From the cell containing the given text, extract its center point as (X, Y) coordinate. 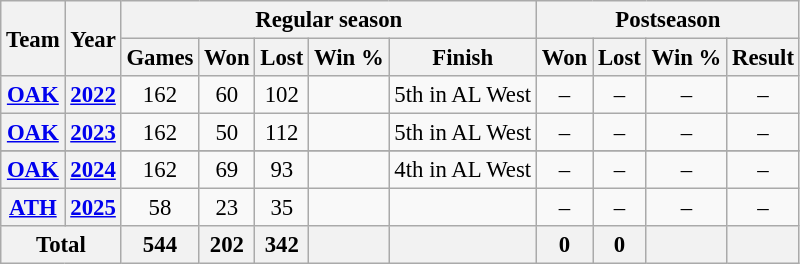
23 (227, 208)
544 (160, 245)
2024 (93, 170)
Finish (462, 58)
Games (160, 58)
58 (160, 208)
4th in AL West (462, 170)
342 (282, 245)
93 (282, 170)
60 (227, 95)
Postseason (668, 20)
2023 (93, 133)
Total (61, 245)
50 (227, 133)
102 (282, 95)
2022 (93, 95)
Regular season (328, 20)
2025 (93, 208)
69 (227, 170)
ATH (33, 208)
Year (93, 38)
Result (764, 58)
35 (282, 208)
202 (227, 245)
Team (33, 38)
112 (282, 133)
